Pinpoint the cell where the given text exists, returning its [X, Y] midpoint coordinate. 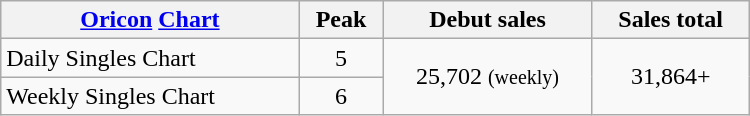
5 [341, 58]
Daily Singles Chart [150, 58]
31,864+ [670, 77]
Weekly Singles Chart [150, 96]
Sales total [670, 20]
Debut sales [488, 20]
Oricon Chart [150, 20]
Peak [341, 20]
25,702 (weekly) [488, 77]
6 [341, 96]
